Return (x, y) of the center of cell containing provided text 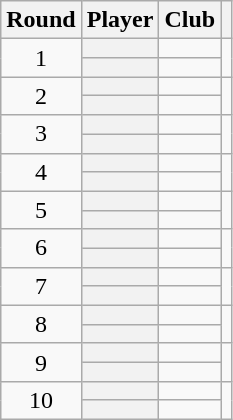
7 (41, 286)
10 (41, 400)
9 (41, 362)
Round (41, 20)
8 (41, 324)
5 (41, 210)
6 (41, 248)
2 (41, 96)
4 (41, 172)
Player (120, 20)
Club (190, 20)
1 (41, 58)
3 (41, 134)
